From the cell containing the given text, extract its center point as [x, y] coordinate. 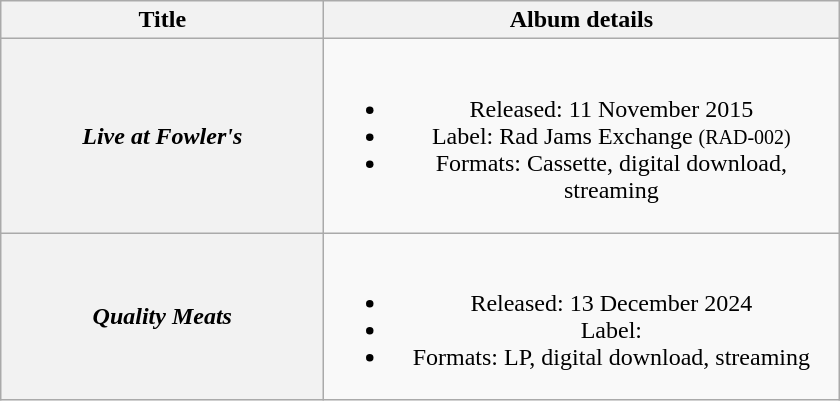
Title [162, 20]
Quality Meats [162, 316]
Released: 11 November 2015Label: Rad Jams Exchange (RAD-002)Formats: Cassette, digital download, streaming [582, 136]
Released: 13 December 2024Label:Formats: LP, digital download, streaming [582, 316]
Album details [582, 20]
Live at Fowler's [162, 136]
